Search for the cell housing the specified text and yield its (x, y) center coordinate. 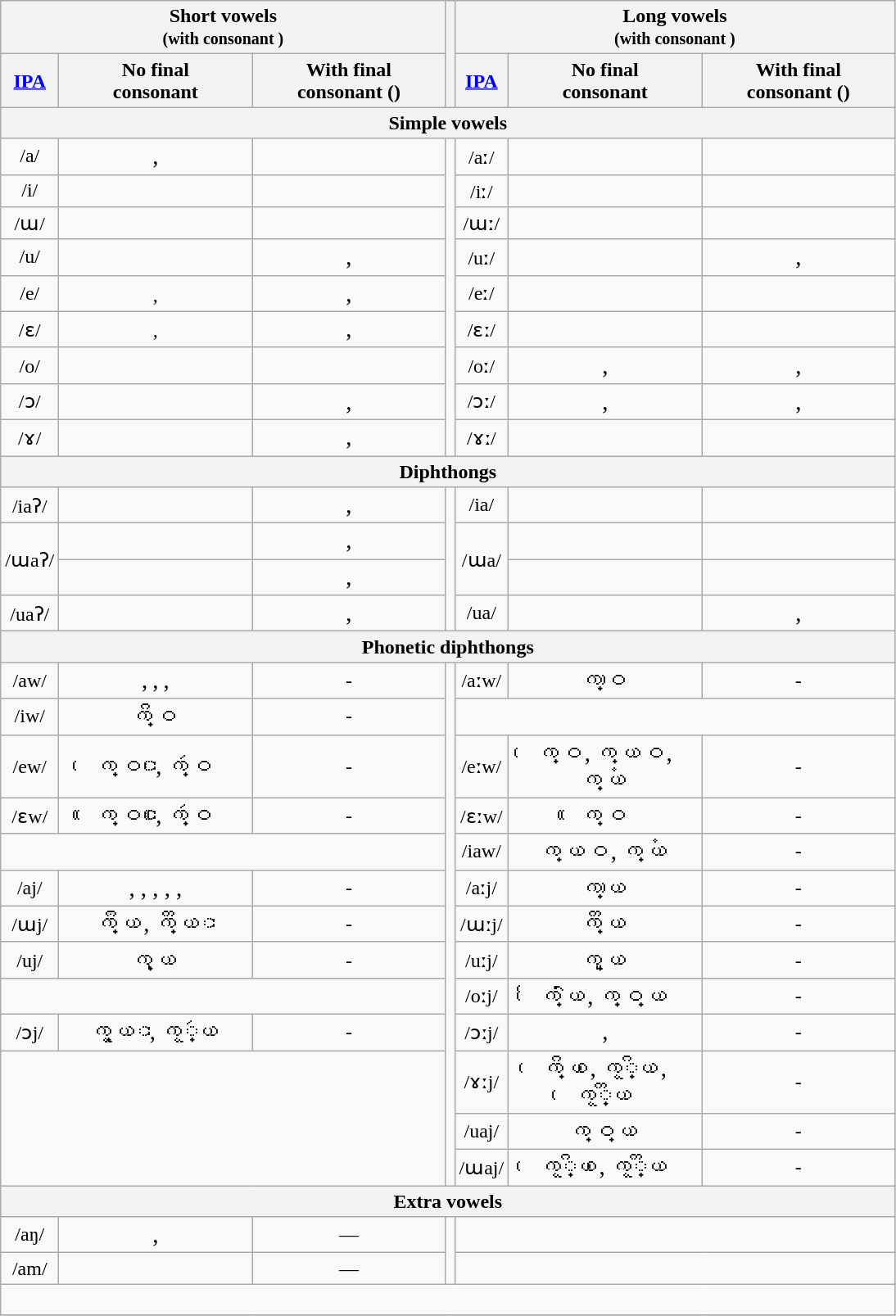
/ɯːj/ (482, 924)
/ɯa/ (482, 559)
ᨠᩮᩬᩥ᩠ᨿ, ᨠᩮᩬᩨ᩠ᨿ (605, 1168)
ᨠᩪ᩠ᨿ (605, 960)
ᨠᩯ᩠ᩅᩡ, ᨠᩯᩢ᩠ᩅ (156, 816)
, , , , , (156, 888)
ᨠᩮᩥ᩠ᨿ, ᨠᩮᩬᩥ᩠ᨿ, ᨠᩮᩬᩨ᩠ᨿ (605, 1081)
ᨠᩯ᩠ᩅ (605, 816)
/o/ (29, 365)
/aː/ (482, 156)
/ɯaj/ (482, 1168)
/ua/ (482, 613)
/e/ (29, 293)
/aj/ (29, 888)
/ɯaʔ/ (29, 559)
ᨠᩬ᩠ᨿᩡ, ᨠᩬᩢ᩠ᨿ (156, 1032)
ᨠᩰᩫ᩠ᨿ, ᨠ᩠ᩅ᩠ᨿ (605, 996)
/ɤːj/ (482, 1081)
ᨠᩣ᩠ᩅ (605, 681)
/iw/ (29, 717)
ᨠᩨ᩠ᨿ (605, 924)
/ɛw/ (29, 816)
/uaʔ/ (29, 613)
/oː/ (482, 365)
/iaʔ/ (29, 505)
/ɔ/ (29, 401)
/aŋ/ (29, 1235)
/u/ (29, 257)
/i/ (29, 191)
/ɛːw/ (482, 816)
/iː/ (482, 191)
/eːw/ (482, 767)
Simple vowels (448, 123)
/ɛ/ (29, 329)
/ew/ (29, 767)
/eː/ (482, 293)
/iaw/ (482, 852)
/a/ (29, 156)
, , , (156, 681)
/ɤ/ (29, 437)
ᨠ᩠ᩅ᩠ᨿ (605, 1132)
Short vowels(with consonant ) (223, 28)
Diphthongs (448, 471)
/aːj/ (482, 888)
/am/ (29, 1269)
/aw/ (29, 681)
/ɔj/ (29, 1032)
/ɔːj/ (482, 1032)
ᨠᩩ᩠ᨿ (156, 960)
/ɤː/ (482, 437)
ᨠᩮ᩠ᩅᩡ, ᨠᩮᩢ᩠ᩅ (156, 767)
/ia/ (482, 505)
/uj/ (29, 960)
/ɯː/ (482, 224)
ᨠᩣ᩠ᨿ (605, 888)
Long vowels(with consonant ) (675, 28)
/aːw/ (482, 681)
/ɛː/ (482, 329)
/uaj/ (482, 1132)
/ɯ/ (29, 224)
/uːj/ (482, 960)
Extra vowels (448, 1201)
ᨠᩧ᩠ᨿ, ᨠᩨ᩠ᨿᩡ (156, 924)
ᨠᩮ᩠ᩅ, ᨠ᩠ᨿᩅ, ᨠ᩠ᨿᩴ (605, 767)
Phonetic diphthongs (448, 647)
/uː/ (482, 257)
ᨠ᩠ᨿᩅ, ᨠ᩠ᨿᩴ (605, 852)
/oːj/ (482, 996)
ᨠᩥ᩠ᩅ (156, 717)
/ɔː/ (482, 401)
/ɯj/ (29, 924)
